Capture the cell that displays the provided text and extract its (x, y) central coordinate. 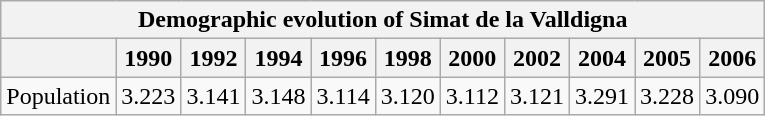
2000 (472, 58)
Demographic evolution of Simat de la Valldigna (383, 20)
2004 (602, 58)
3.291 (602, 96)
3.121 (536, 96)
3.120 (408, 96)
3.114 (343, 96)
1996 (343, 58)
3.228 (668, 96)
Population (58, 96)
1998 (408, 58)
3.090 (732, 96)
3.112 (472, 96)
3.223 (148, 96)
1992 (214, 58)
1990 (148, 58)
3.141 (214, 96)
1994 (278, 58)
2005 (668, 58)
2006 (732, 58)
2002 (536, 58)
3.148 (278, 96)
